Search for the cell housing the specified text and yield its [x, y] center coordinate. 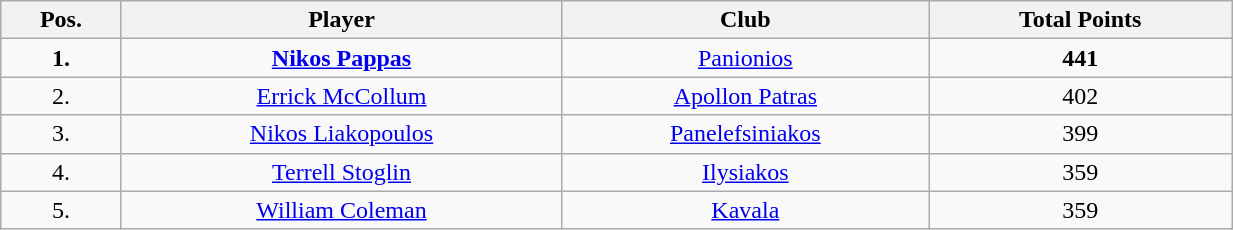
Apollon Patras [746, 96]
Club [746, 20]
Panelefsiniakos [746, 134]
402 [1080, 96]
Total Points [1080, 20]
3. [61, 134]
5. [61, 210]
William Coleman [342, 210]
4. [61, 172]
441 [1080, 58]
Ilysiakos [746, 172]
Nikos Pappas [342, 58]
Errick McCollum [342, 96]
1. [61, 58]
Nikos Liakopoulos [342, 134]
Pos. [61, 20]
399 [1080, 134]
2. [61, 96]
Player [342, 20]
Terrell Stoglin [342, 172]
Kavala [746, 210]
Panionios [746, 58]
